Find where the given text appears and provide that cell's center as [x, y] coordinate. 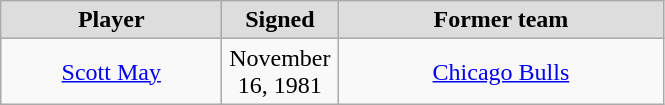
Chicago Bulls [501, 72]
Player [112, 20]
Scott May [112, 72]
November 16, 1981 [280, 72]
Former team [501, 20]
Signed [280, 20]
